From the cell containing the given text, extract its center point as (x, y) coordinate. 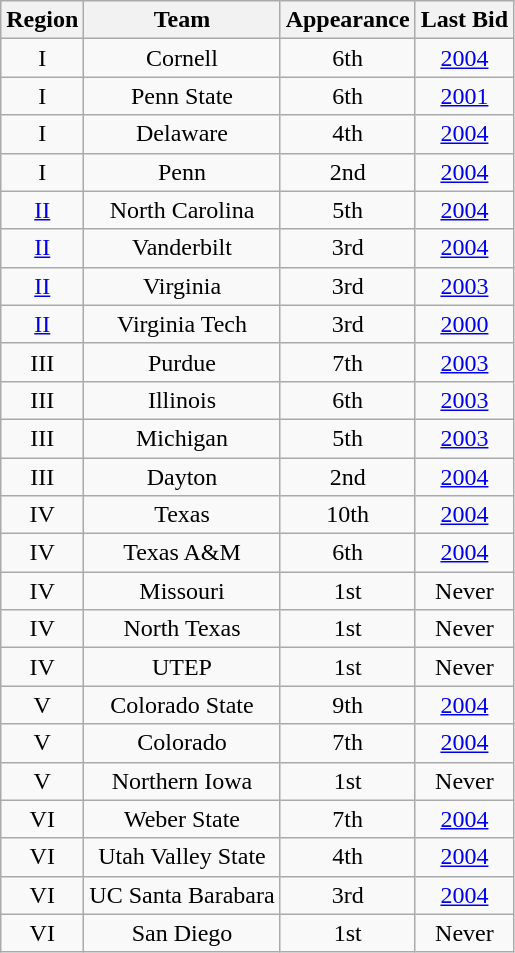
10th (348, 515)
Texas A&M (182, 553)
Virginia (182, 286)
Utah Valley State (182, 857)
Weber State (182, 819)
Appearance (348, 20)
North Carolina (182, 210)
Last Bid (464, 20)
Penn (182, 172)
Missouri (182, 591)
2000 (464, 324)
North Texas (182, 629)
Colorado State (182, 705)
Team (182, 20)
Delaware (182, 134)
Illinois (182, 400)
UC Santa Barabara (182, 895)
2001 (464, 96)
Region (42, 20)
UTEP (182, 667)
Dayton (182, 477)
Texas (182, 515)
Colorado (182, 743)
Vanderbilt (182, 248)
Virginia Tech (182, 324)
9th (348, 705)
San Diego (182, 933)
Purdue (182, 362)
Penn State (182, 96)
Cornell (182, 58)
Northern Iowa (182, 781)
Michigan (182, 438)
